Identify which cell holds the provided text, then report its (x, y) central coordinate. 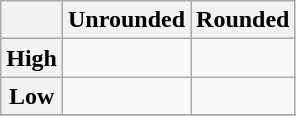
Rounded (243, 20)
Low (32, 96)
Unrounded (127, 20)
High (32, 58)
